Provide the (x, y) coordinate of the cell's center where the given text is located.  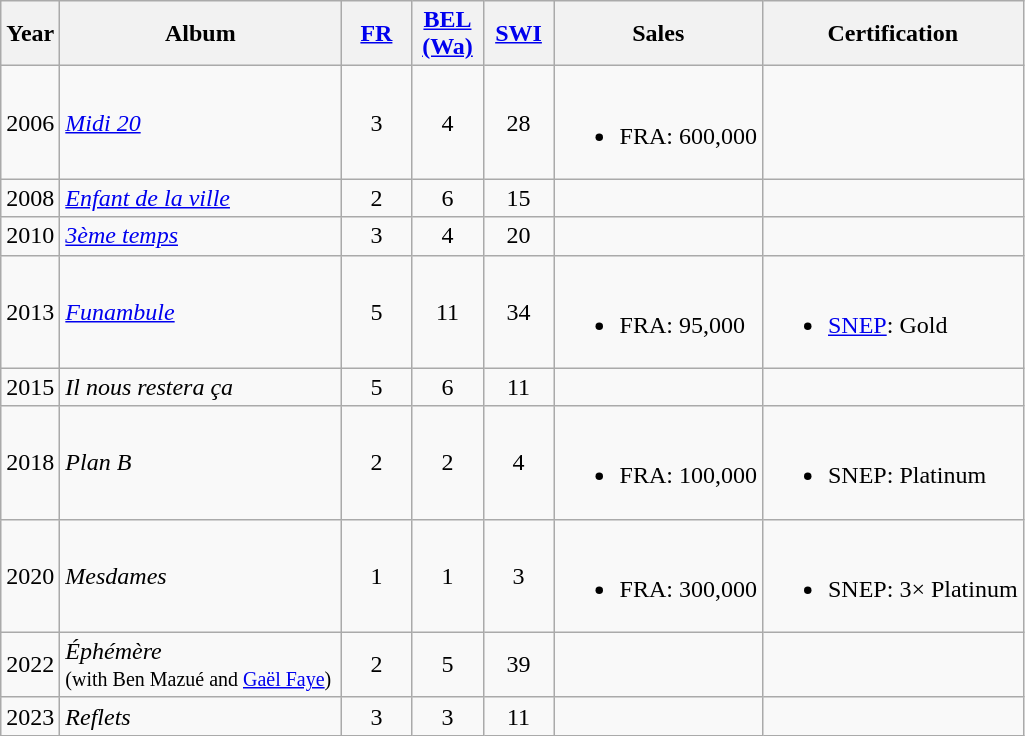
34 (518, 312)
Sales (658, 34)
Certification (892, 34)
2018 (30, 462)
BEL (Wa) (448, 34)
Reflets (200, 716)
Enfant de la ville (200, 198)
39 (518, 664)
Album (200, 34)
20 (518, 236)
2023 (30, 716)
Il nous restera ça (200, 387)
2013 (30, 312)
28 (518, 122)
Year (30, 34)
15 (518, 198)
2006 (30, 122)
FRA: 300,000 (658, 576)
Mesdames (200, 576)
FRA: 95,000 (658, 312)
FRA: 100,000 (658, 462)
Midi 20 (200, 122)
2015 (30, 387)
Funambule (200, 312)
2022 (30, 664)
FRA: 600,000 (658, 122)
2020 (30, 576)
FR (376, 34)
SNEP: Gold (892, 312)
SNEP: 3× Platinum (892, 576)
SWI (518, 34)
2008 (30, 198)
Plan B (200, 462)
Éphémère(with Ben Mazué and Gaël Faye) (200, 664)
2010 (30, 236)
3ème temps (200, 236)
SNEP: Platinum (892, 462)
